Search for the cell housing the specified text and yield its [x, y] center coordinate. 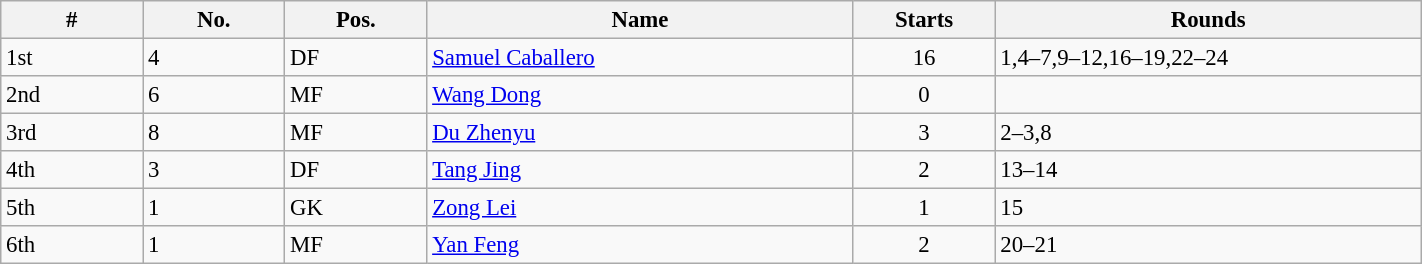
2–3,8 [1208, 133]
0 [924, 95]
15 [1208, 208]
6 [214, 95]
6th [72, 245]
16 [924, 58]
5th [72, 208]
8 [214, 133]
Wang Dong [640, 95]
Du Zhenyu [640, 133]
3rd [72, 133]
Starts [924, 20]
Zong Lei [640, 208]
4th [72, 170]
GK [356, 208]
1st [72, 58]
# [72, 20]
No. [214, 20]
Name [640, 20]
4 [214, 58]
Tang Jing [640, 170]
Samuel Caballero [640, 58]
Rounds [1208, 20]
13–14 [1208, 170]
1,4–7,9–12,16–19,22–24 [1208, 58]
Pos. [356, 20]
Yan Feng [640, 245]
20–21 [1208, 245]
2nd [72, 95]
